Pinpoint the cell where the given text exists, returning its (x, y) midpoint coordinate. 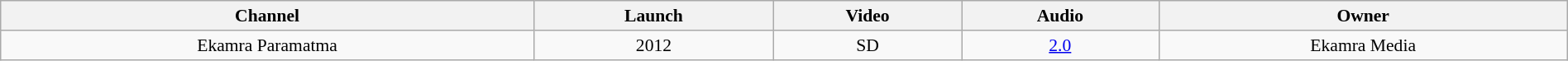
Ekamra Media (1363, 45)
Video (868, 16)
2.0 (1060, 45)
Launch (653, 16)
Audio (1060, 16)
Ekamra Paramatma (268, 45)
2012 (653, 45)
Owner (1363, 16)
SD (868, 45)
Channel (268, 16)
